Provide the (X, Y) coordinate of the cell's center where the given text is located.  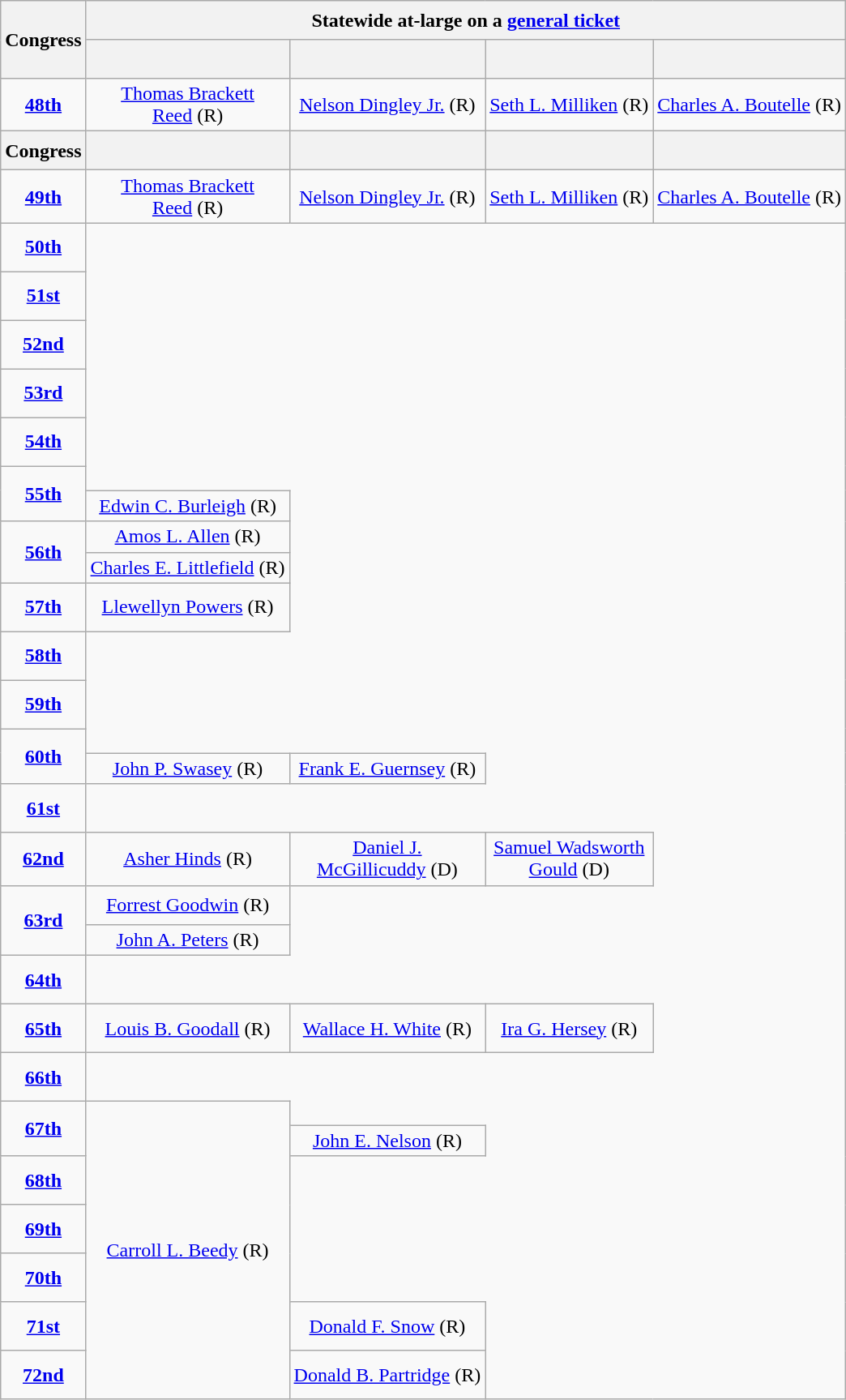
61st (44, 808)
Louis B. Goodall (R) (188, 1028)
Donald F. Snow (R) (387, 1326)
52nd (44, 345)
58th (44, 656)
Donald B. Partridge (R) (387, 1375)
59th (44, 704)
Ira G. Hersey (R) (569, 1028)
48th (44, 105)
69th (44, 1229)
53rd (44, 393)
Statewide at-large on a general ticket (465, 20)
65th (44, 1028)
Charles E. Littlefield (R) (188, 567)
49th (44, 196)
57th (44, 607)
67th (44, 1128)
64th (44, 979)
51st (44, 296)
Asher Hinds (R) (188, 859)
Samuel WadsworthGould (D) (569, 859)
50th (44, 247)
60th (44, 756)
71st (44, 1326)
56th (44, 552)
Frank E. Guernsey (R) (387, 769)
66th (44, 1077)
Llewellyn Powers (R) (188, 607)
72nd (44, 1375)
55th (44, 494)
Edwin C. Burleigh (R) (188, 506)
54th (44, 442)
Daniel J.McGillicuddy (D) (387, 859)
68th (44, 1180)
Wallace H. White (R) (387, 1028)
63rd (44, 920)
John E. Nelson (R) (387, 1141)
70th (44, 1278)
Forrest Goodwin (R) (188, 905)
Amos L. Allen (R) (188, 537)
Carroll L. Beedy (R) (188, 1250)
62nd (44, 859)
John A. Peters (R) (188, 940)
John P. Swasey (R) (188, 769)
